Pinpoint the cell where the given text exists, returning its [X, Y] midpoint coordinate. 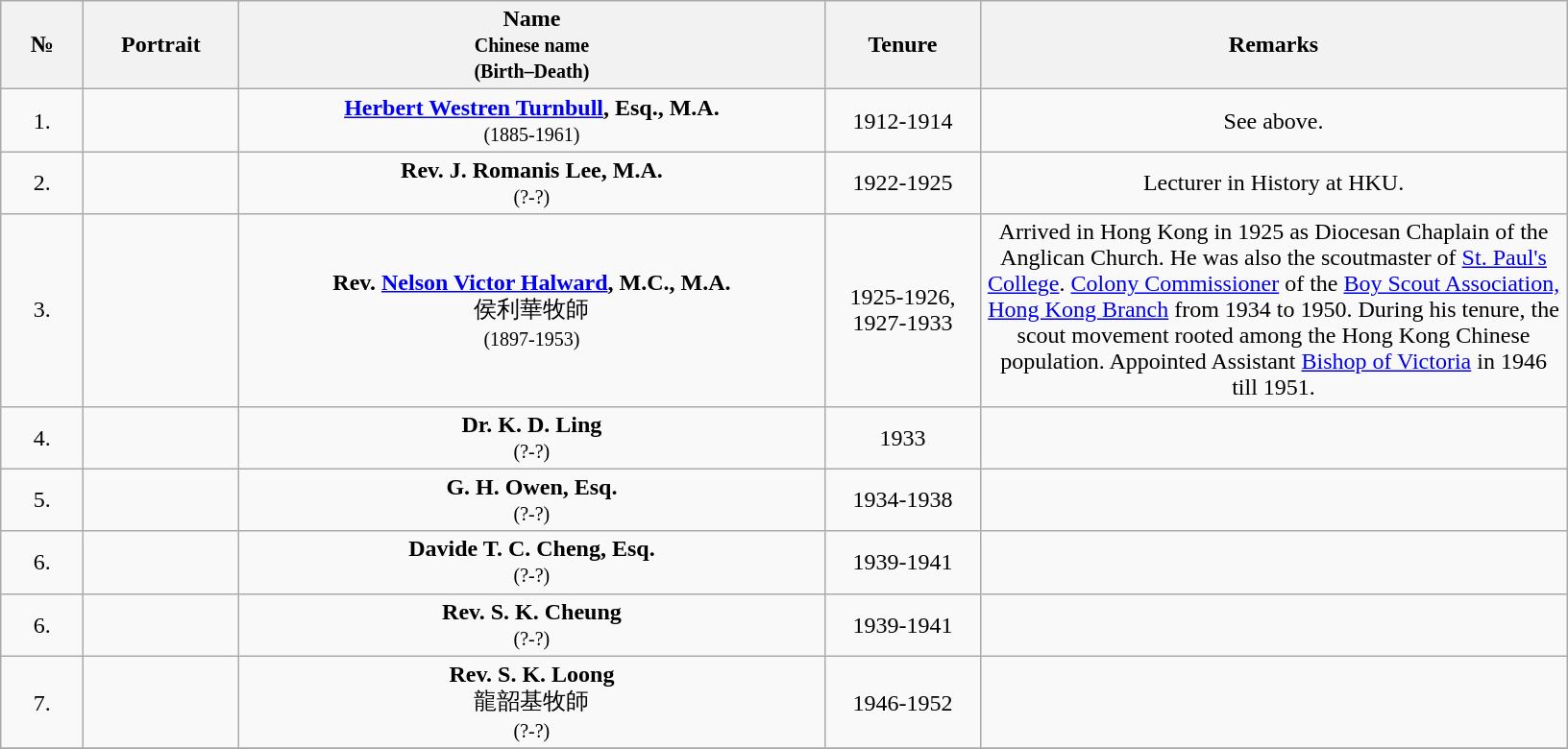
3. [42, 310]
Davide T. C. Cheng, Esq.(?-?) [532, 563]
7. [42, 703]
See above. [1274, 121]
Rev. Nelson Victor Halward, M.C., M.A.侯利華牧師(1897-1953) [532, 310]
Remarks [1274, 45]
Dr. K. D. Ling(?-?) [532, 438]
1922-1925 [903, 182]
1933 [903, 438]
1925-1926, 1927-1933 [903, 310]
Herbert Westren Turnbull, Esq., M.A.(1885-1961) [532, 121]
5. [42, 499]
Rev. S. K. Cheung(?-?) [532, 624]
1934-1938 [903, 499]
1. [42, 121]
1912-1914 [903, 121]
Portrait [161, 45]
4. [42, 438]
Rev. S. K. Loong龍韶基牧師(?-?) [532, 703]
№ [42, 45]
Lecturer in History at HKU. [1274, 182]
NameChinese name(Birth–Death) [532, 45]
Rev. J. Romanis Lee, M.A.(?-?) [532, 182]
1946-1952 [903, 703]
Tenure [903, 45]
G. H. Owen, Esq.(?-?) [532, 499]
2. [42, 182]
